Pinpoint the cell where the given text exists, returning its [x, y] midpoint coordinate. 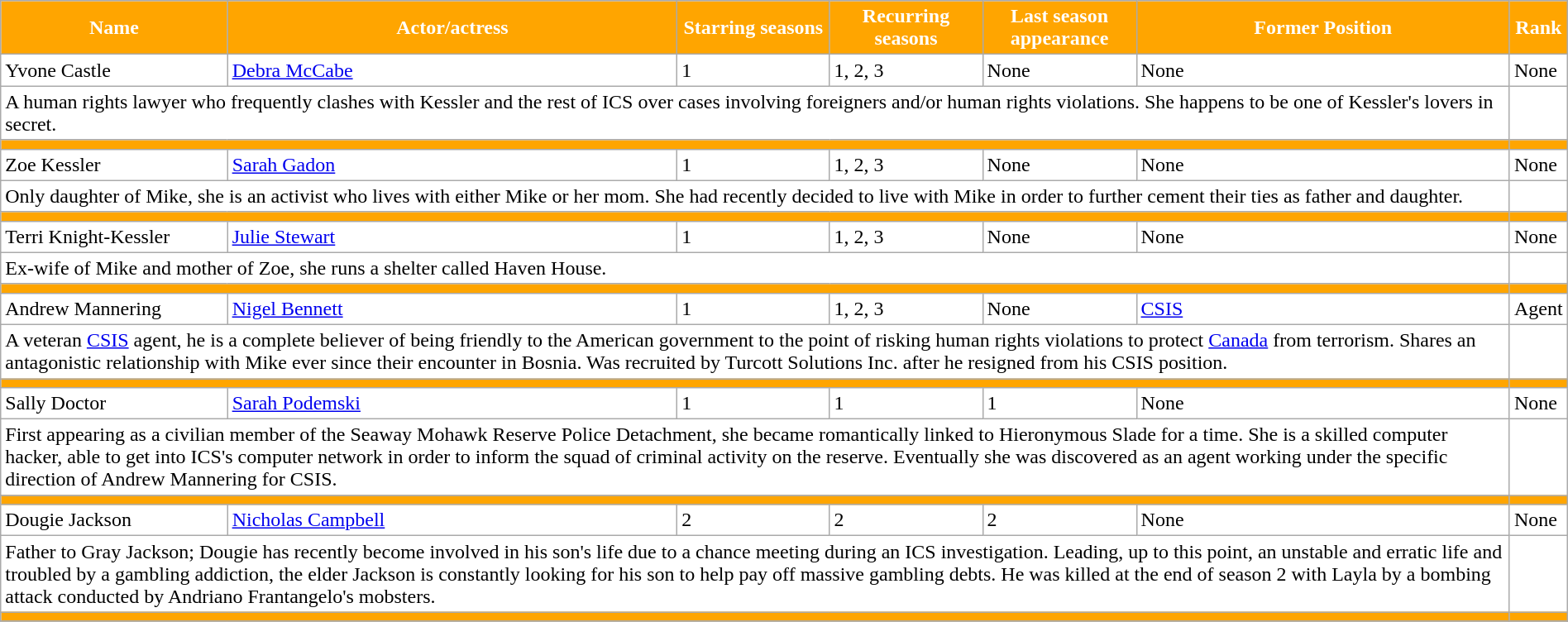
Starring seasons [753, 28]
Nicholas Campbell [452, 520]
CSIS [1323, 309]
Rank [1538, 28]
Agent [1538, 309]
Dougie Jackson [114, 520]
Sally Doctor [114, 404]
Terri Knight-Kessler [114, 237]
Last season appearance [1059, 28]
Andrew Mannering [114, 309]
Sarah Podemski [452, 404]
Sarah Gadon [452, 165]
Name [114, 28]
Former Position [1323, 28]
Zoe Kessler [114, 165]
Recurring seasons [906, 28]
Actor/actress [452, 28]
Nigel Bennett [452, 309]
Debra McCabe [452, 70]
Yvone Castle [114, 70]
Ex-wife of Mike and mother of Zoe, she runs a shelter called Haven House. [756, 268]
Julie Stewart [452, 237]
